For the text-containing cell, return its midpoint in [x, y] coordinate format. 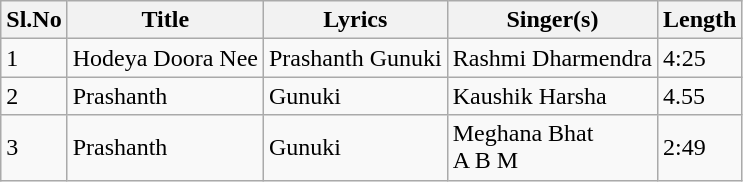
Title [165, 20]
4:25 [700, 58]
Length [700, 20]
Sl.No [34, 20]
2:49 [700, 148]
Hodeya Doora Nee [165, 58]
Singer(s) [552, 20]
2 [34, 96]
4.55 [700, 96]
Meghana BhatA B M [552, 148]
Prashanth Gunuki [355, 58]
Kaushik Harsha [552, 96]
Rashmi Dharmendra [552, 58]
1 [34, 58]
3 [34, 148]
Lyrics [355, 20]
